Return the (X, Y) coordinate for the center point of the cell that contains the specified text.  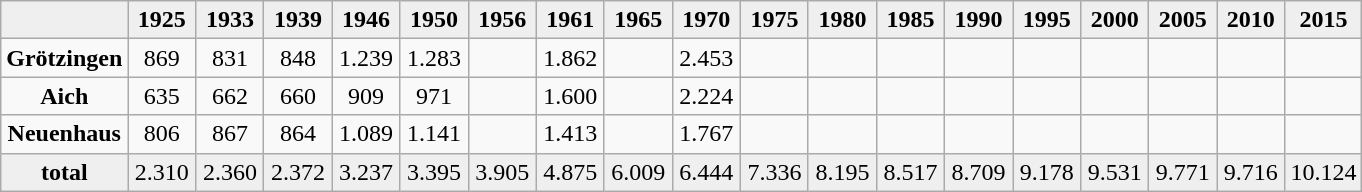
8.195 (842, 172)
7.336 (774, 172)
1980 (842, 20)
2.224 (706, 96)
1.141 (434, 134)
1950 (434, 20)
6.009 (638, 172)
9.531 (1115, 172)
6.444 (706, 172)
1990 (979, 20)
909 (366, 96)
1.283 (434, 58)
10.124 (1324, 172)
806 (162, 134)
1.767 (706, 134)
1970 (706, 20)
1933 (230, 20)
660 (298, 96)
3.395 (434, 172)
3.905 (502, 172)
2.372 (298, 172)
4.875 (570, 172)
2005 (1183, 20)
1975 (774, 20)
1.089 (366, 134)
848 (298, 58)
2.310 (162, 172)
2010 (1251, 20)
1946 (366, 20)
9.716 (1251, 172)
1925 (162, 20)
1995 (1047, 20)
831 (230, 58)
1.413 (570, 134)
635 (162, 96)
869 (162, 58)
1939 (298, 20)
8.517 (910, 172)
8.709 (979, 172)
1.239 (366, 58)
3.237 (366, 172)
1965 (638, 20)
1956 (502, 20)
864 (298, 134)
2.453 (706, 58)
867 (230, 134)
Neuenhaus (64, 134)
9.771 (1183, 172)
2000 (1115, 20)
662 (230, 96)
1.862 (570, 58)
total (64, 172)
1.600 (570, 96)
Aich (64, 96)
1985 (910, 20)
9.178 (1047, 172)
2.360 (230, 172)
1961 (570, 20)
Grötzingen (64, 58)
971 (434, 96)
2015 (1324, 20)
